Return the [X, Y] coordinate for the center point of the cell that contains the specified text.  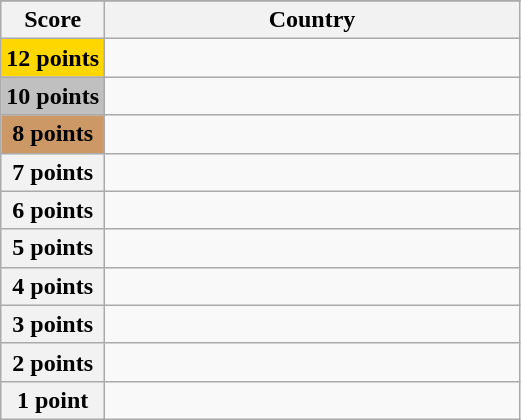
7 points [53, 172]
10 points [53, 96]
1 point [53, 400]
8 points [53, 134]
6 points [53, 210]
Country [312, 20]
3 points [53, 324]
12 points [53, 58]
2 points [53, 362]
Score [53, 20]
5 points [53, 248]
4 points [53, 286]
